Provide the (x, y) coordinate of the cell's center where the given text is located.  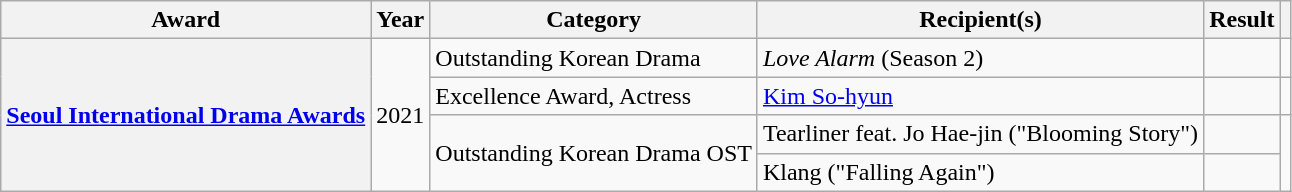
Outstanding Korean Drama (594, 58)
2021 (400, 115)
Kim So-hyun (980, 96)
Recipient(s) (980, 20)
Outstanding Korean Drama OST (594, 153)
Klang ("Falling Again") (980, 172)
Year (400, 20)
Seoul International Drama Awards (186, 115)
Tearliner feat. Jo Hae-jin ("Blooming Story") (980, 134)
Award (186, 20)
Love Alarm (Season 2) (980, 58)
Excellence Award, Actress (594, 96)
Result (1242, 20)
Category (594, 20)
